Capture the cell that displays the provided text and extract its (x, y) central coordinate. 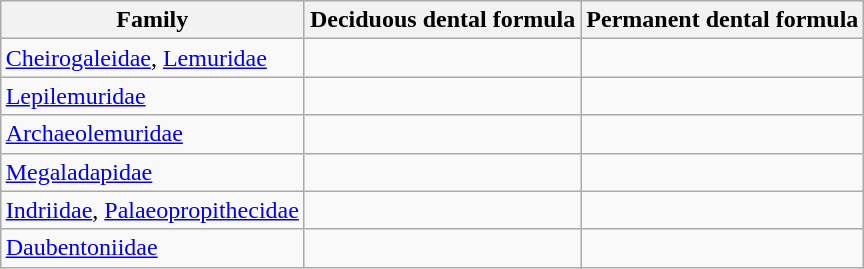
Family (152, 20)
Deciduous dental formula (442, 20)
Megaladapidae (152, 172)
Lepilemuridae (152, 96)
Indriidae, Palaeopropithecidae (152, 210)
Permanent dental formula (722, 20)
Daubentoniidae (152, 248)
Cheirogaleidae, Lemuridae (152, 58)
Archaeolemuridae (152, 134)
